Find where the given text appears and provide that cell's center as (X, Y) coordinate. 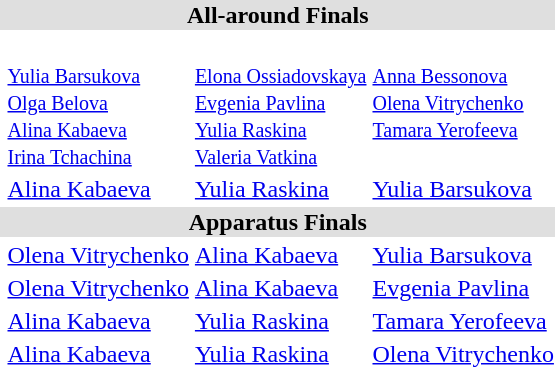
All-around Finals (278, 15)
Elona OssiadovskayaEvgenia PavlinaYulia RaskinaValeria Vatkina (280, 102)
Evgenia Pavlina (463, 288)
Yulia BarsukovaOlga BelovaAlina KabaevaIrina Tchachina (98, 102)
Tamara Yerofeeva (463, 321)
Apparatus Finals (278, 222)
Anna BessonovaOlena VitrychenkoTamara Yerofeeva (463, 102)
